Provide the (x, y) coordinate of the cell's center where the given text is located.  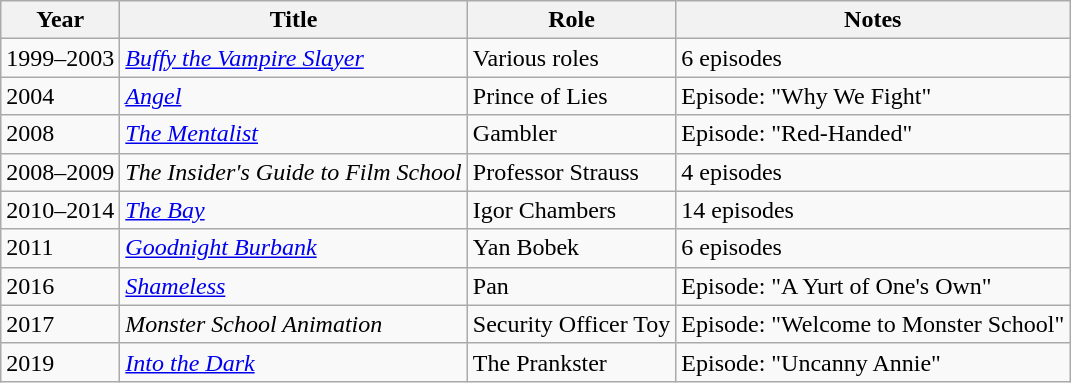
Episode: "A Yurt of One's Own" (873, 286)
Role (571, 20)
4 episodes (873, 172)
Various roles (571, 58)
2004 (60, 96)
2010–2014 (60, 210)
Prince of Lies (571, 96)
Angel (294, 96)
Episode: "Welcome to Monster School" (873, 324)
14 episodes (873, 210)
2008 (60, 134)
Igor Chambers (571, 210)
Gambler (571, 134)
Episode: "Uncanny Annie" (873, 362)
The Prankster (571, 362)
2008–2009 (60, 172)
Goodnight Burbank (294, 248)
The Bay (294, 210)
The Insider's Guide to Film School (294, 172)
Monster School Animation (294, 324)
2011 (60, 248)
Episode: "Why We Fight" (873, 96)
Pan (571, 286)
Notes (873, 20)
Yan Bobek (571, 248)
Buffy the Vampire Slayer (294, 58)
The Mentalist (294, 134)
Security Officer Toy (571, 324)
Year (60, 20)
2019 (60, 362)
Shameless (294, 286)
Episode: "Red-Handed" (873, 134)
2017 (60, 324)
2016 (60, 286)
1999–2003 (60, 58)
Title (294, 20)
Into the Dark (294, 362)
Professor Strauss (571, 172)
